From the cell containing the given text, extract its center point as [X, Y] coordinate. 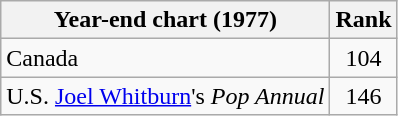
U.S. Joel Whitburn's Pop Annual [166, 96]
Canada [166, 58]
146 [364, 96]
104 [364, 58]
Rank [364, 20]
Year-end chart (1977) [166, 20]
